Identify which cell holds the provided text, then report its (X, Y) central coordinate. 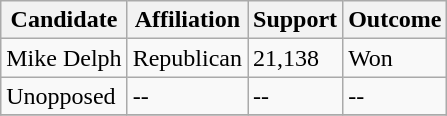
Outcome (395, 20)
Republican (187, 58)
Unopposed (64, 96)
Affiliation (187, 20)
Candidate (64, 20)
Support (296, 20)
21,138 (296, 58)
Won (395, 58)
Mike Delph (64, 58)
